From the cell containing the given text, extract its center point as (x, y) coordinate. 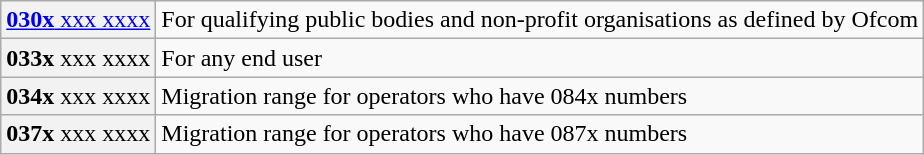
For qualifying public bodies and non-profit organisations as defined by Ofcom (540, 20)
030x xxx xxxx (78, 20)
037x xxx xxxx (78, 134)
Migration range for operators who have 084x numbers (540, 96)
033x xxx xxxx (78, 58)
034x xxx xxxx (78, 96)
For any end user (540, 58)
Migration range for operators who have 087x numbers (540, 134)
